From the cell containing the given text, extract its center point as (X, Y) coordinate. 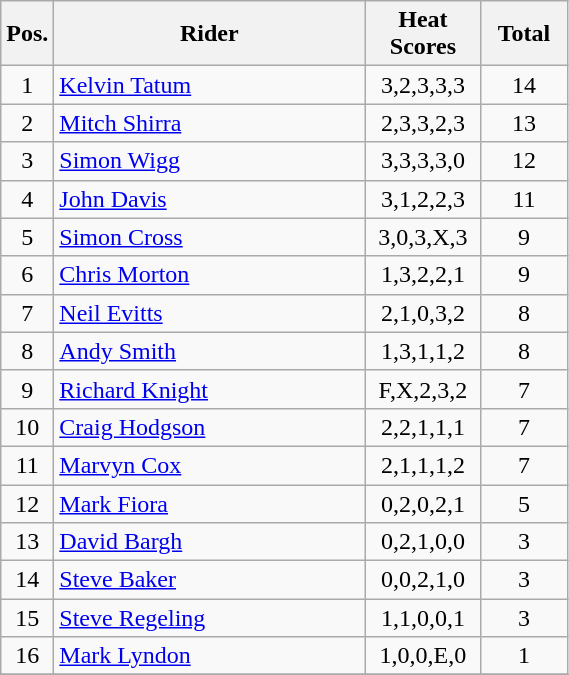
0,2,0,2,1 (423, 503)
3,3,3,3,0 (423, 161)
2,1,0,3,2 (423, 313)
10 (28, 427)
2,3,3,2,3 (423, 123)
F,X,2,3,2 (423, 389)
1,3,1,1,2 (423, 351)
2 (28, 123)
0,2,1,0,0 (423, 542)
16 (28, 656)
Marvyn Cox (210, 465)
3,2,3,3,3 (423, 85)
3,1,2,2,3 (423, 199)
Heat Scores (423, 34)
1,0,0,E,0 (423, 656)
Richard Knight (210, 389)
Steve Regeling (210, 618)
6 (28, 275)
Mark Fiora (210, 503)
3,0,3,X,3 (423, 237)
Craig Hodgson (210, 427)
Steve Baker (210, 580)
Chris Morton (210, 275)
4 (28, 199)
1,1,0,0,1 (423, 618)
0,0,2,1,0 (423, 580)
1,3,2,2,1 (423, 275)
Simon Cross (210, 237)
Neil Evitts (210, 313)
Mark Lyndon (210, 656)
Rider (210, 34)
Andy Smith (210, 351)
Simon Wigg (210, 161)
John Davis (210, 199)
15 (28, 618)
Pos. (28, 34)
Mitch Shirra (210, 123)
Total (524, 34)
David Bargh (210, 542)
Kelvin Tatum (210, 85)
2,1,1,1,2 (423, 465)
2,2,1,1,1 (423, 427)
